From the cell containing the given text, extract its center point as [X, Y] coordinate. 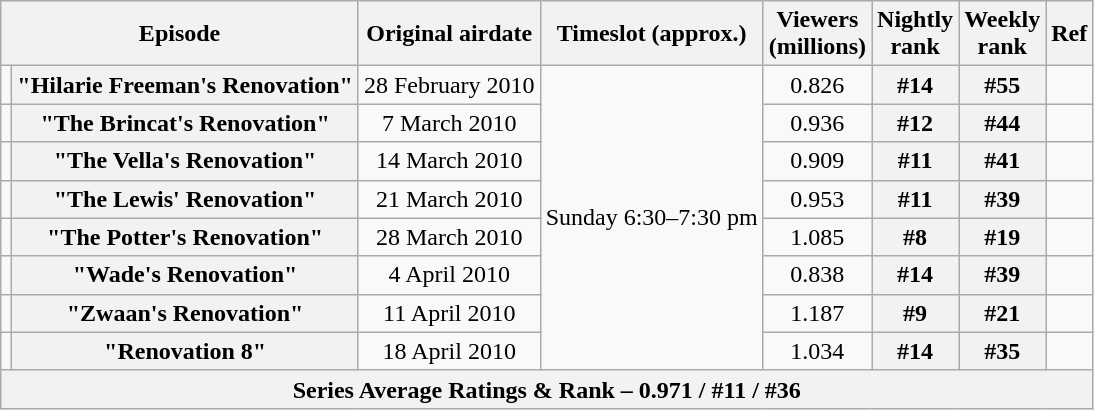
Viewers(millions) [817, 34]
#44 [1002, 123]
28 March 2010 [449, 237]
Series Average Ratings & Rank – 0.971 / #11 / #36 [547, 389]
Original airdate [449, 34]
"Wade's Renovation" [186, 275]
"The Potter's Renovation" [186, 237]
#41 [1002, 161]
#12 [916, 123]
18 April 2010 [449, 351]
1.085 [817, 237]
1.187 [817, 313]
Timeslot (approx.) [652, 34]
0.826 [817, 85]
11 April 2010 [449, 313]
"The Brincat's Renovation" [186, 123]
1.034 [817, 351]
0.909 [817, 161]
21 March 2010 [449, 199]
0.953 [817, 199]
Weeklyrank [1002, 34]
#9 [916, 313]
#21 [1002, 313]
"Zwaan's Renovation" [186, 313]
#19 [1002, 237]
7 March 2010 [449, 123]
#8 [916, 237]
#35 [1002, 351]
Ref [1070, 34]
Nightlyrank [916, 34]
4 April 2010 [449, 275]
Sunday 6:30–7:30 pm [652, 218]
"Hilarie Freeman's Renovation" [186, 85]
Episode [180, 34]
"The Lewis' Renovation" [186, 199]
#55 [1002, 85]
"The Vella's Renovation" [186, 161]
0.936 [817, 123]
0.838 [817, 275]
14 March 2010 [449, 161]
28 February 2010 [449, 85]
"Renovation 8" [186, 351]
